Extract the (X, Y) coordinate from the center of the cell holding the provided text.  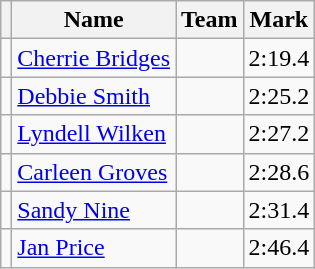
2:31.4 (279, 210)
2:27.2 (279, 134)
Cherrie Bridges (94, 58)
Carleen Groves (94, 172)
Mark (279, 20)
2:25.2 (279, 96)
Name (94, 20)
Debbie Smith (94, 96)
Sandy Nine (94, 210)
2:46.4 (279, 248)
2:28.6 (279, 172)
Team (210, 20)
Lyndell Wilken (94, 134)
Jan Price (94, 248)
2:19.4 (279, 58)
